Capture the cell that displays the provided text and extract its [X, Y] central coordinate. 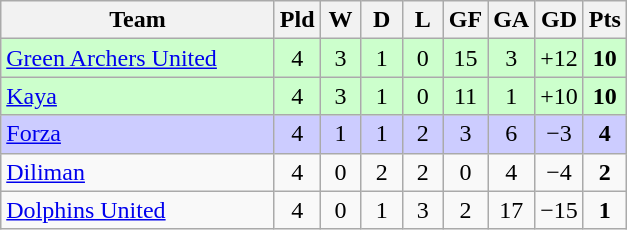
Forza [138, 134]
Kaya [138, 96]
−15 [560, 210]
Green Archers United [138, 58]
Dolphins United [138, 210]
17 [512, 210]
6 [512, 134]
Pts [604, 20]
W [340, 20]
−3 [560, 134]
Team [138, 20]
D [382, 20]
15 [465, 58]
Pld [297, 20]
GF [465, 20]
L [422, 20]
+10 [560, 96]
−4 [560, 172]
Diliman [138, 172]
+12 [560, 58]
GA [512, 20]
GD [560, 20]
11 [465, 96]
